Search for the cell housing the specified text and yield its [x, y] center coordinate. 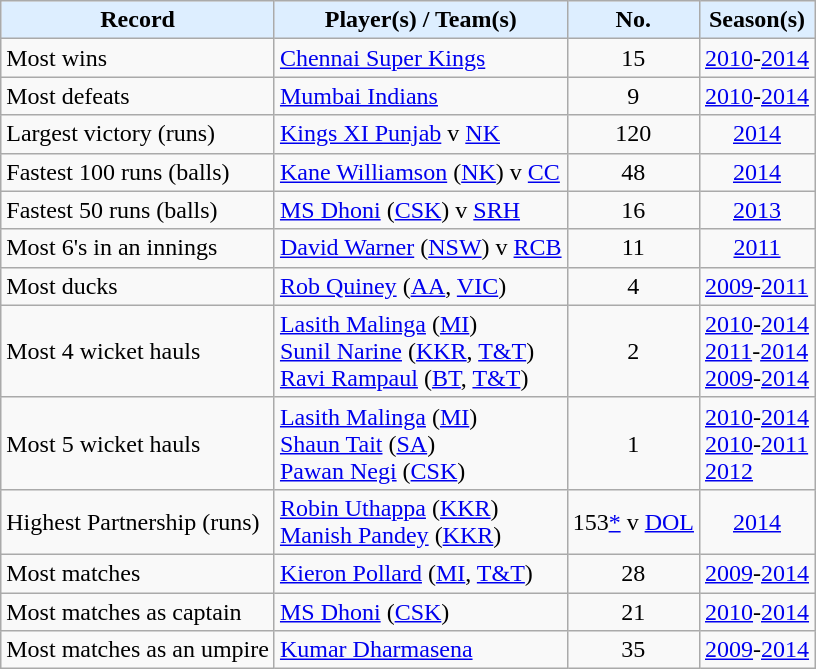
Mumbai Indians [420, 96]
2011 [756, 248]
21 [633, 611]
Most ducks [138, 286]
2013 [756, 210]
Most matches [138, 573]
11 [633, 248]
Most 5 wicket hauls [138, 443]
9 [633, 96]
15 [633, 58]
Lasith Malinga (MI) Sunil Narine (KKR, T&T) Ravi Rampaul (BT, T&T) [420, 351]
Player(s) / Team(s) [420, 20]
2010-20142011-20142009-2014 [756, 351]
4 [633, 286]
Season(s) [756, 20]
153* v DOL [633, 522]
Fastest 100 runs (balls) [138, 172]
120 [633, 134]
Chennai Super Kings [420, 58]
28 [633, 573]
Record [138, 20]
48 [633, 172]
David Warner (NSW) v RCB [420, 248]
1 [633, 443]
MS Dhoni (CSK) [420, 611]
2 [633, 351]
Most 4 wicket hauls [138, 351]
Kumar Dharmasena [420, 650]
Kieron Pollard (MI, T&T) [420, 573]
Highest Partnership (runs) [138, 522]
Most 6's in an innings [138, 248]
2009-2011 [756, 286]
35 [633, 650]
Lasith Malinga (MI)Shaun Tait (SA)Pawan Negi (CSK) [420, 443]
2010-20142010-20112012 [756, 443]
Fastest 50 runs (balls) [138, 210]
Most matches as an umpire [138, 650]
Robin Uthappa (KKR) Manish Pandey (KKR) [420, 522]
16 [633, 210]
Most matches as captain [138, 611]
Largest victory (runs) [138, 134]
Kane Williamson (NK) v CC [420, 172]
Kings XI Punjab v NK [420, 134]
Most wins [138, 58]
Most defeats [138, 96]
MS Dhoni (CSK) v SRH [420, 210]
No. [633, 20]
Rob Quiney (AA, VIC) [420, 286]
